Output the [x, y] coordinate of the center of the cell containing the given text.  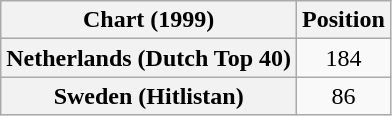
Position [344, 20]
184 [344, 58]
Netherlands (Dutch Top 40) [149, 58]
Chart (1999) [149, 20]
Sweden (Hitlistan) [149, 96]
86 [344, 96]
